Search for the cell housing the specified text and yield its [x, y] center coordinate. 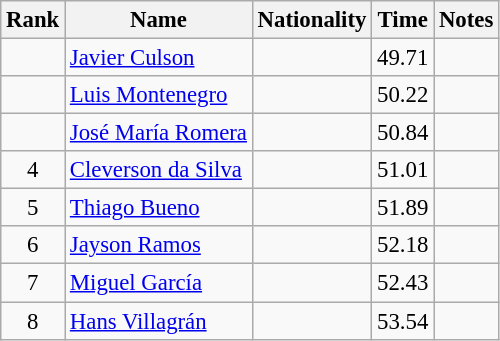
Name [159, 20]
49.71 [403, 58]
52.43 [403, 283]
53.54 [403, 321]
Thiago Bueno [159, 208]
6 [33, 245]
4 [33, 170]
52.18 [403, 245]
Notes [466, 20]
8 [33, 321]
Hans Villagrán [159, 321]
50.22 [403, 95]
Luis Montenegro [159, 95]
Miguel García [159, 283]
Rank [33, 20]
Time [403, 20]
Nationality [312, 20]
Jayson Ramos [159, 245]
51.01 [403, 170]
7 [33, 283]
José María Romera [159, 133]
5 [33, 208]
Cleverson da Silva [159, 170]
51.89 [403, 208]
Javier Culson [159, 58]
50.84 [403, 133]
